For the text-containing cell, return its midpoint in [x, y] coordinate format. 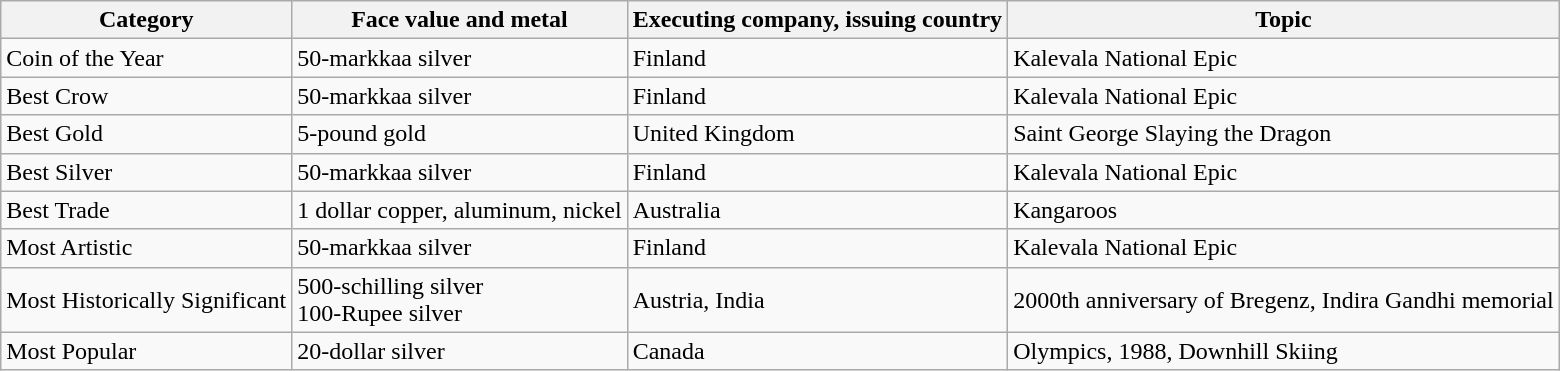
United Kingdom [817, 134]
Kangaroos [1284, 210]
500-schilling silver100-Rupee silver [460, 300]
Most Popular [146, 351]
Most Artistic [146, 248]
2000th anniversary of Bregenz, Indira Gandhi memorial [1284, 300]
Australia [817, 210]
Best Trade [146, 210]
Best Silver [146, 172]
Category [146, 20]
Canada [817, 351]
5-pound gold [460, 134]
Executing company, issuing country [817, 20]
20-dollar silver [460, 351]
Austria, India [817, 300]
Saint George Slaying the Dragon [1284, 134]
1 dollar copper, aluminum, nickel [460, 210]
Most Historically Significant [146, 300]
Face value and metal [460, 20]
Olympics, 1988, Downhill Skiing [1284, 351]
Best Gold [146, 134]
Topic [1284, 20]
Best Crow [146, 96]
Coin of the Year [146, 58]
